Search for the cell housing the specified text and yield its (X, Y) center coordinate. 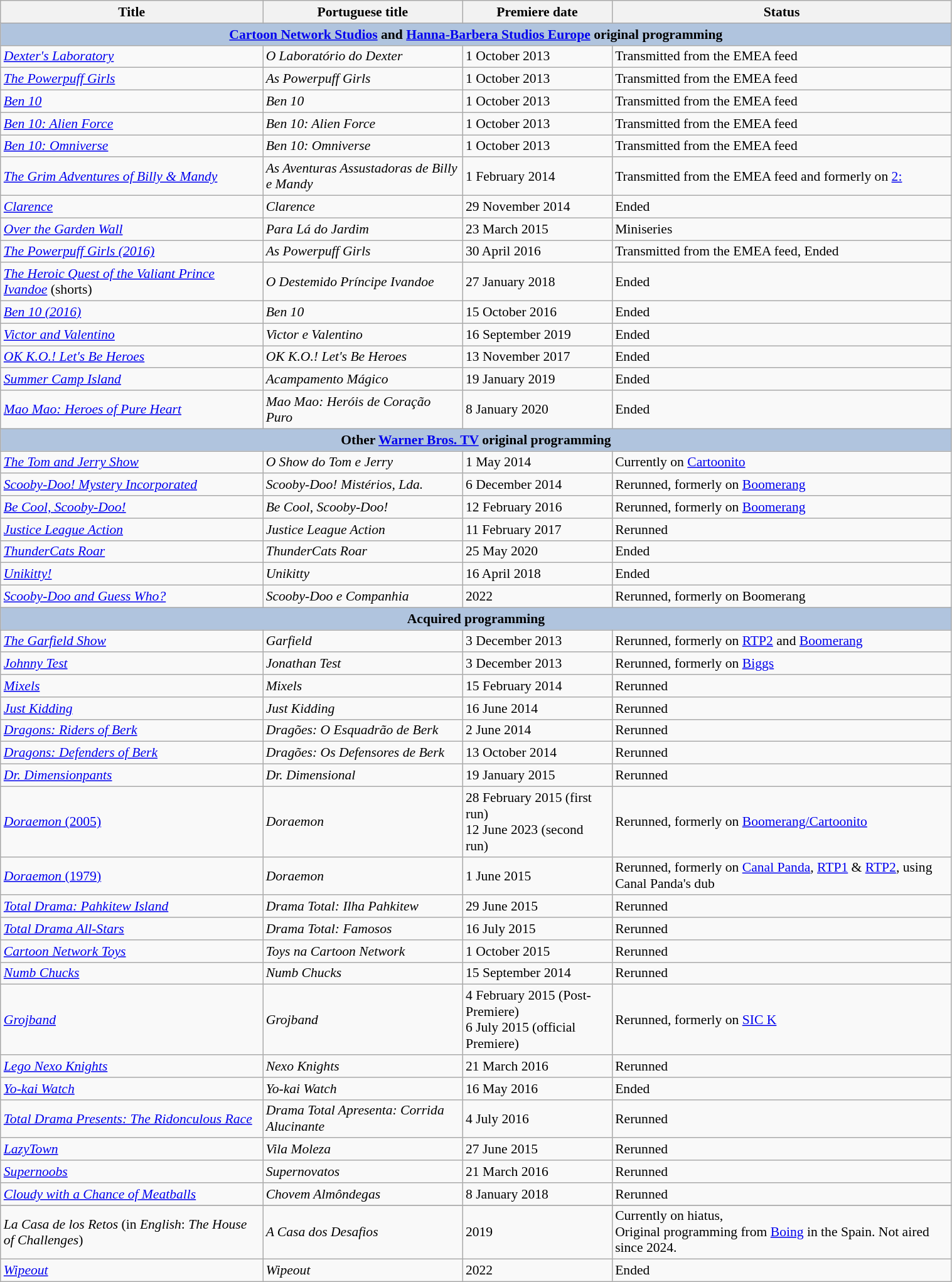
Victor and Valentino (132, 334)
19 January 2019 (537, 380)
29 November 2014 (537, 207)
Transmitted from the EMEA feed and formerly on 2: (782, 177)
2 June 2014 (537, 730)
Dragões: O Esquadrão de Berk (363, 730)
Victor e Valentino (363, 334)
1 May 2014 (537, 462)
Scooby-Doo! Mistérios, Lda. (363, 485)
1 October 2015 (537, 951)
Toys na Cartoon Network (363, 951)
23 March 2015 (537, 229)
15 February 2014 (537, 686)
Cartoon Network Toys (132, 951)
O Destemido Príncipe Ivandoe (363, 282)
Title (132, 12)
Dr. Dimensional (363, 776)
13 November 2017 (537, 357)
LazyTown (132, 1150)
Scooby-Doo! Mystery Incorporated (132, 485)
O Show do Tom e Jerry (363, 462)
Supernovatos (363, 1172)
Para Lá do Jardim (363, 229)
1 June 2015 (537, 876)
Garfield (363, 641)
1 February 2014 (537, 177)
Currently on hiatus,Original programming from Boing in the Spain. Not aired since 2024. (782, 1232)
The Powerpuff Girls (132, 79)
Portuguese title (363, 12)
Total Drama All-Stars (132, 929)
13 October 2014 (537, 753)
16 April 2018 (537, 574)
Johnny Test (132, 664)
16 September 2019 (537, 334)
La Casa de los Retos (in English: The House of Challenges) (132, 1232)
Status (782, 12)
12 February 2016 (537, 507)
The Garfield Show (132, 641)
A Casa dos Desafios (363, 1232)
Cartoon Network Studios and Hanna-Barbera Studios Europe original programming (476, 35)
Rerunned, formerly on SIC K (782, 1020)
Drama Total Apresenta: Corrida Alucinante (363, 1118)
Ben 10 (2016) (132, 312)
Drama Total: Ilha Pahkitew (363, 907)
Total Drama Presents: The Ridonculous Race (132, 1118)
16 June 2014 (537, 708)
O Laboratório do Dexter (363, 56)
The Tom and Jerry Show (132, 462)
19 January 2015 (537, 776)
4 February 2015 (Post-Premiere)6 July 2015 (official Premiere) (537, 1020)
Vila Moleza (363, 1150)
Rerunned, formerly on Biggs (782, 664)
2019 (537, 1232)
16 July 2015 (537, 929)
25 May 2020 (537, 552)
Acquired programming (476, 619)
Cloudy with a Chance of Meatballs (132, 1194)
15 October 2016 (537, 312)
29 June 2015 (537, 907)
Dr. Dimensionpants (132, 776)
Chovem Almôndegas (363, 1194)
Rerunned, formerly on Boomerang/Cartoonito (782, 821)
The Powerpuff Girls (2016) (132, 252)
The Grim Adventures of Billy & Mandy (132, 177)
Other Warner Bros. TV original programming (476, 440)
Transmitted from the EMEA feed, Ended (782, 252)
Mao Mao: Heroes of Pure Heart (132, 409)
Total Drama: Pahkitew Island (132, 907)
Dragons: Defenders of Berk (132, 753)
30 April 2016 (537, 252)
28 February 2015 (first run)12 June 2023 (second run) (537, 821)
8 January 2018 (537, 1194)
Scooby-Doo and Guess Who? (132, 597)
Premiere date (537, 12)
Rerunned, formerly on RTP2 and Boomerang (782, 641)
Supernoobs (132, 1172)
Dexter's Laboratory (132, 56)
6 December 2014 (537, 485)
The Heroic Quest of the Valiant Prince Ivandoe (shorts) (132, 282)
16 May 2016 (537, 1089)
15 September 2014 (537, 973)
Mao Mao: Heróis de Coração Puro (363, 409)
Over the Garden Wall (132, 229)
Nexo Knights (363, 1066)
Unikitty! (132, 574)
Summer Camp Island (132, 380)
11 February 2017 (537, 530)
Rerunned, formerly on Canal Panda, RTP1 & RTP2, using Canal Panda's dub (782, 876)
8 January 2020 (537, 409)
Dragons: Riders of Berk (132, 730)
Jonathan Test (363, 664)
Lego Nexo Knights (132, 1066)
Doraemon (2005) (132, 821)
Scooby-Doo e Companhia (363, 597)
Unikitty (363, 574)
As Aventuras Assustadoras de Billy e Mandy (363, 177)
Dragões: Os Defensores de Berk (363, 753)
4 July 2016 (537, 1118)
27 January 2018 (537, 282)
Drama Total: Famosos (363, 929)
Acampamento Mágico (363, 380)
Doraemon (1979) (132, 876)
Currently on Cartoonito (782, 462)
27 June 2015 (537, 1150)
Miniseries (782, 229)
